Extract the (x, y) coordinate from the center of the cell holding the provided text.  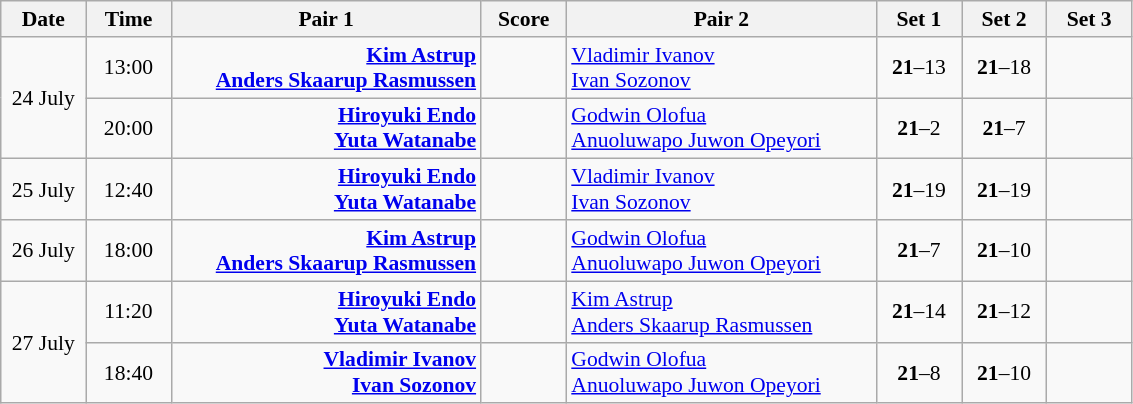
21–8 (918, 372)
21–2 (918, 128)
27 July (44, 342)
Pair 2 (721, 19)
21–12 (1004, 312)
13:00 (128, 68)
18:40 (128, 372)
25 July (44, 190)
Pair 1 (326, 19)
Set 1 (918, 19)
Set 2 (1004, 19)
21–14 (918, 312)
Set 3 (1090, 19)
21–13 (918, 68)
24 July (44, 98)
26 July (44, 250)
Time (128, 19)
Date (44, 19)
11:20 (128, 312)
18:00 (128, 250)
20:00 (128, 128)
Score (524, 19)
21–18 (1004, 68)
12:40 (128, 190)
